Determine the (X, Y) coordinate at the center of the cell enclosing the given text.  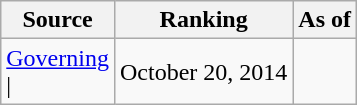
Ranking (203, 20)
Source (58, 20)
October 20, 2014 (203, 72)
Governing| (58, 72)
As of (325, 20)
